Detect which cell encompasses the target text, then output its [X, Y] center coordinate. 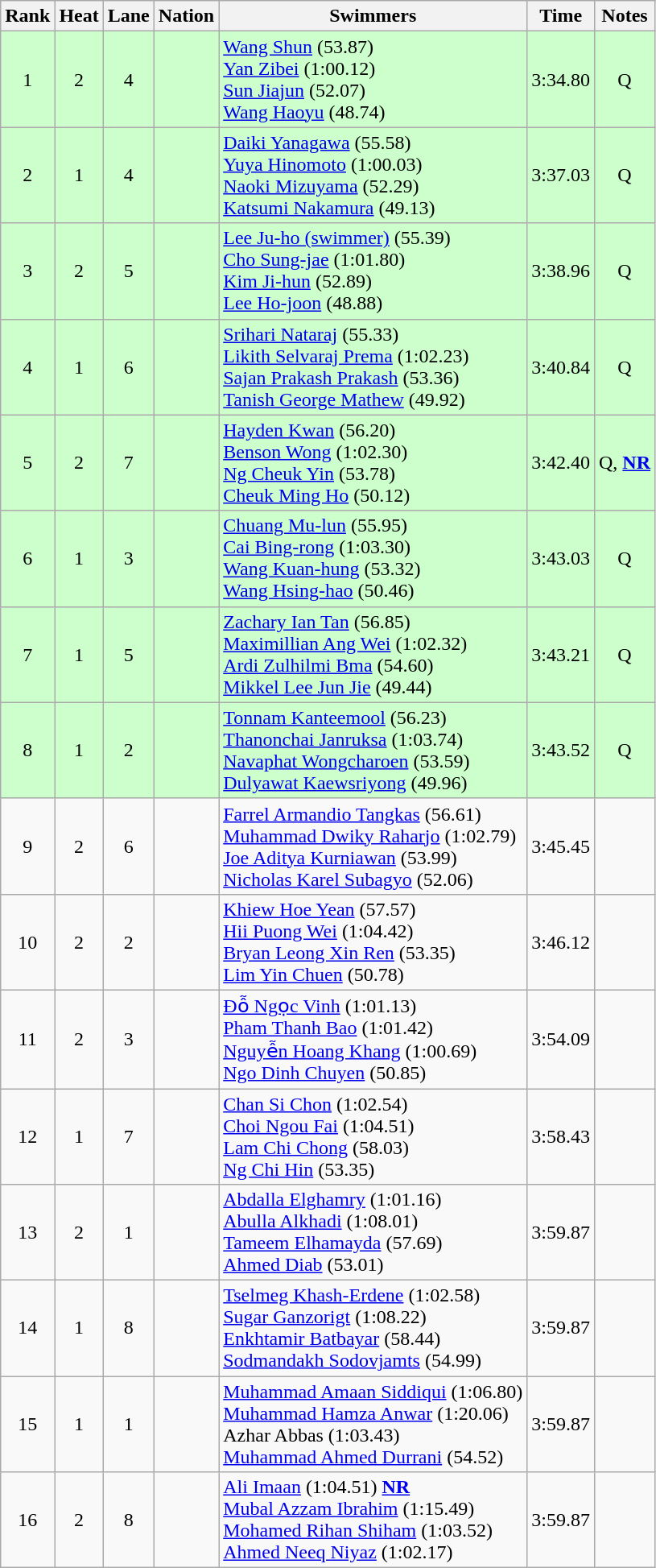
3:46.12 [561, 942]
Chuang Mu-lun (55.95)Cai Bing-rong (1:03.30)Wang Kuan-hung (53.32)Wang Hsing-hao (50.46) [373, 559]
3:43.21 [561, 654]
3:58.43 [561, 1137]
Rank [27, 16]
Srihari Nataraj (55.33)Likith Selvaraj Prema (1:02.23)Sajan Prakash Prakash (53.36)Tanish George Mathew (49.92) [373, 367]
Ali Imaan (1:04.51) NR Mubal Azzam Ibrahim (1:15.49)Mohamed Rihan Shiham (1:03.52)Ahmed Neeq Niyaz (1:02.17) [373, 1520]
15 [27, 1424]
Muhammad Amaan Siddiqui (1:06.80)Muhammad Hamza Anwar (1:20.06)Azhar Abbas (1:03.43)Muhammad Ahmed Durrani (54.52) [373, 1424]
Daiki Yanagawa (55.58)Yuya Hinomoto (1:00.03)Naoki Mizuyama (52.29)Katsumi Nakamura (49.13) [373, 176]
Abdalla Elghamry (1:01.16)Abulla Alkhadi (1:08.01)Tameem Elhamayda (57.69)Ahmed Diab (53.01) [373, 1232]
Lane [129, 16]
14 [27, 1329]
Q, NR [625, 462]
10 [27, 942]
9 [27, 846]
3:45.45 [561, 846]
3:37.03 [561, 176]
Nation [186, 16]
Wang Shun (53.87)Yan Zibei (1:00.12)Sun Jiajun (52.07)Wang Haoyu (48.74) [373, 79]
Time [561, 16]
12 [27, 1137]
16 [27, 1520]
3:54.09 [561, 1039]
3:38.96 [561, 271]
Heat [79, 16]
Farrel Armandio Tangkas (56.61)Muhammad Dwiky Raharjo (1:02.79)Joe Aditya Kurniawan (53.99)Nicholas Karel Subagyo (52.06) [373, 846]
13 [27, 1232]
Tselmeg Khash-Erdene (1:02.58)Sugar Ganzorigt (1:08.22)Enkhtamir Batbayar (58.44)Sodmandakh Sodovjamts (54.99) [373, 1329]
Chan Si Chon (1:02.54)Choi Ngou Fai (1:04.51)Lam Chi Chong (58.03)Ng Chi Hin (53.35) [373, 1137]
3:43.03 [561, 559]
Hayden Kwan (56.20)Benson Wong (1:02.30)Ng Cheuk Yin (53.78)Cheuk Ming Ho (50.12) [373, 462]
Lee Ju-ho (swimmer) (55.39)Cho Sung-jae (1:01.80)Kim Ji-hun (52.89)Lee Ho-joon (48.88) [373, 271]
Tonnam Kanteemool (56.23)Thanonchai Janruksa (1:03.74)Navaphat Wongcharoen (53.59)Dulyawat Kaewsriyong (49.96) [373, 751]
Đỗ Ngọc Vinh (1:01.13)Pham Thanh Bao (1:01.42)Nguyễn Hoang Khang (1:00.69)Ngo Dinh Chuyen (50.85) [373, 1039]
Swimmers [373, 16]
Zachary Ian Tan (56.85)Maximillian Ang Wei (1:02.32)Ardi Zulhilmi Bma (54.60)Mikkel Lee Jun Jie (49.44) [373, 654]
3:34.80 [561, 79]
3:43.52 [561, 751]
11 [27, 1039]
Notes [625, 16]
3:40.84 [561, 367]
Khiew Hoe Yean (57.57)Hii Puong Wei (1:04.42)Bryan Leong Xin Ren (53.35)Lim Yin Chuen (50.78) [373, 942]
3:42.40 [561, 462]
